Search for the cell housing the specified text and yield its [X, Y] center coordinate. 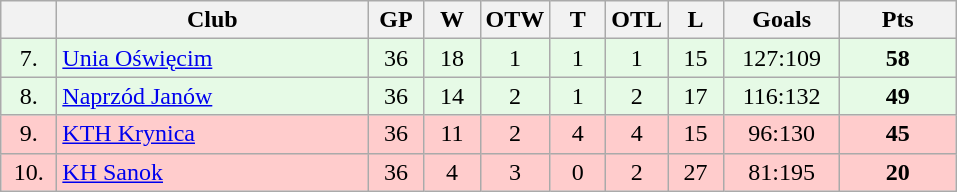
W [452, 20]
18 [452, 58]
L [696, 20]
KH Sanok [212, 172]
96:130 [782, 134]
45 [898, 134]
20 [898, 172]
58 [898, 58]
81:195 [782, 172]
10. [29, 172]
9. [29, 134]
Pts [898, 20]
14 [452, 96]
T [578, 20]
0 [578, 172]
3 [515, 172]
116:132 [782, 96]
7. [29, 58]
Goals [782, 20]
GP [396, 20]
Naprzód Janów [212, 96]
Club [212, 20]
OTL [637, 20]
17 [696, 96]
KTH Krynica [212, 134]
11 [452, 134]
Unia Oświęcim [212, 58]
49 [898, 96]
27 [696, 172]
OTW [515, 20]
127:109 [782, 58]
8. [29, 96]
